For the text-containing cell, return its midpoint in (X, Y) coordinate format. 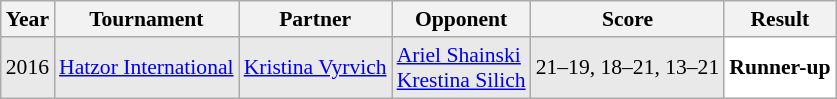
Result (780, 19)
Tournament (146, 19)
2016 (28, 68)
Ariel Shainski Krestina Silich (462, 68)
Year (28, 19)
Score (628, 19)
Runner-up (780, 68)
Opponent (462, 19)
Partner (316, 19)
21–19, 18–21, 13–21 (628, 68)
Hatzor International (146, 68)
Kristina Vyrvich (316, 68)
